Return the [X, Y] coordinate for the center point of the cell that contains the specified text.  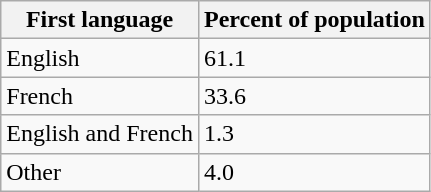
4.0 [314, 172]
1.3 [314, 134]
Percent of population [314, 20]
English and French [100, 134]
Other [100, 172]
33.6 [314, 96]
61.1 [314, 58]
First language [100, 20]
English [100, 58]
French [100, 96]
